For the text-containing cell, return its midpoint in [x, y] coordinate format. 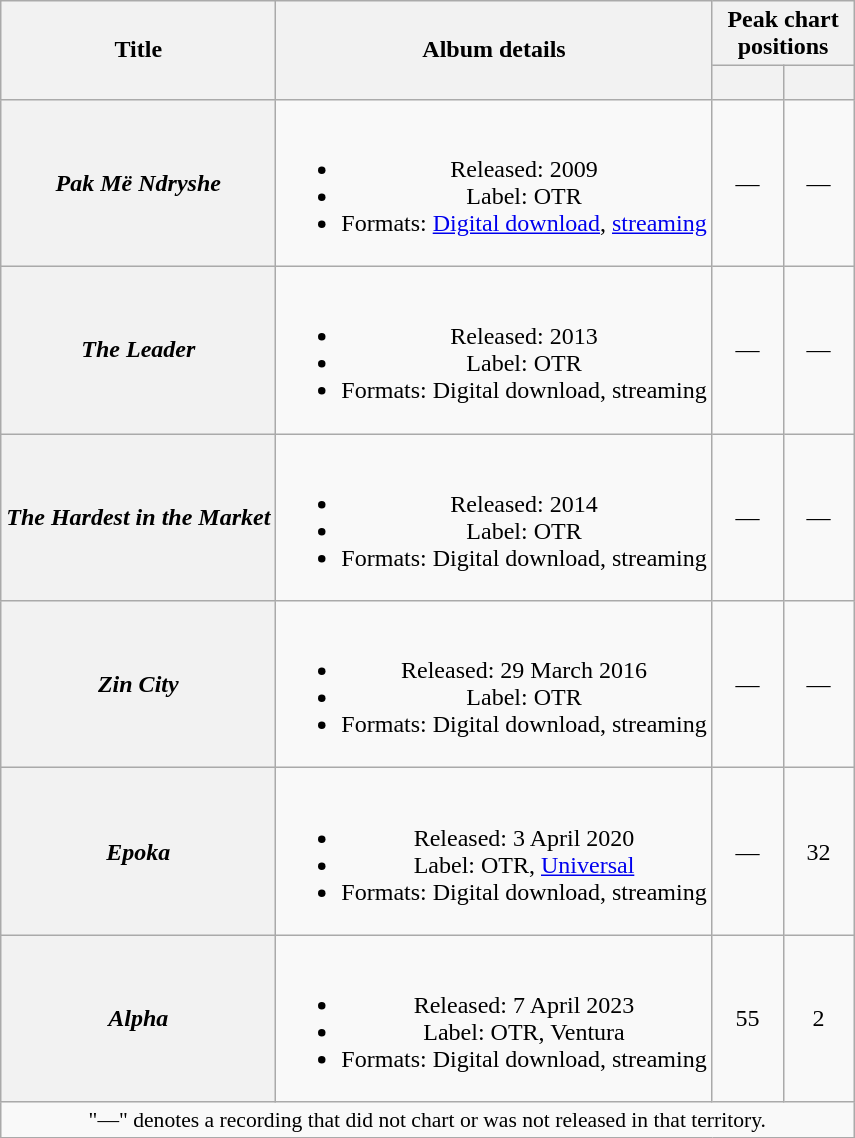
Released: 2013Label: OTRFormats: Digital download, streaming [494, 350]
32 [818, 852]
55 [748, 1018]
Peak chart positions [783, 34]
Epoka [138, 852]
2 [818, 1018]
Title [138, 50]
Released: 2014Label: OTRFormats: Digital download, streaming [494, 518]
"—" denotes a recording that did not chart or was not released in that territory. [428, 1120]
Album details [494, 50]
Alpha [138, 1018]
Released: 29 March 2016Label: OTRFormats: Digital download, streaming [494, 684]
Zin City [138, 684]
Released: 2009Label: OTRFormats: Digital download, streaming [494, 182]
Released: 7 April 2023Label: OTR, VenturaFormats: Digital download, streaming [494, 1018]
Pak Më Ndryshe [138, 182]
The Leader [138, 350]
The Hardest in the Market [138, 518]
Released: 3 April 2020Label: OTR, UniversalFormats: Digital download, streaming [494, 852]
